From the cell containing the given text, extract its center point as (X, Y) coordinate. 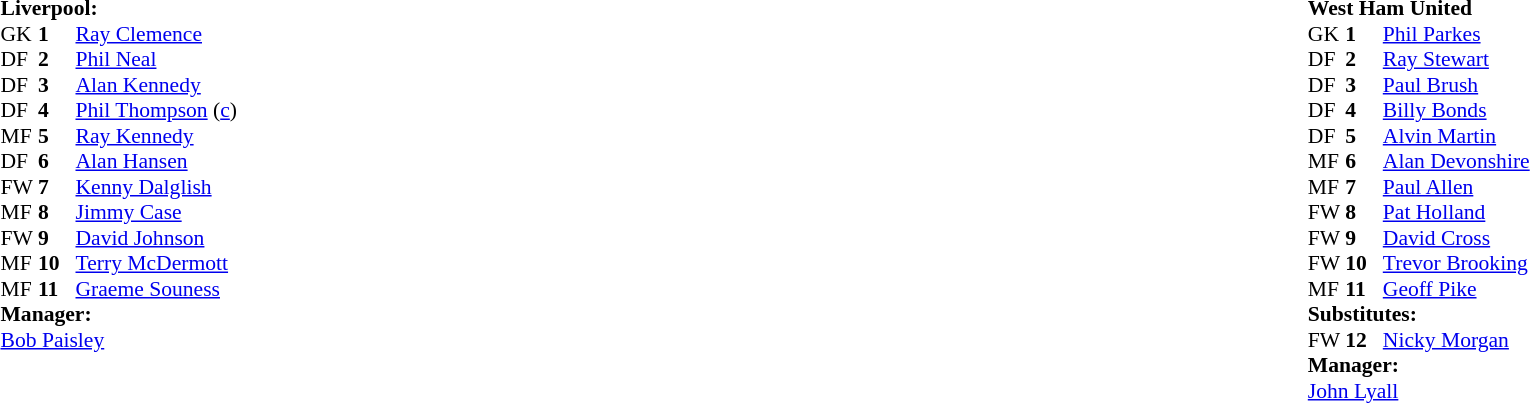
Paul Brush (1456, 85)
Ray Stewart (1456, 59)
Substitutes: (1419, 315)
Nicky Morgan (1456, 340)
Kenny Dalglish (157, 187)
Phil Thompson (c) (157, 111)
Alvin Martin (1456, 136)
Phil Parkes (1456, 34)
Paul Allen (1456, 187)
Bob Paisley (118, 340)
12 (1364, 340)
David Johnson (157, 238)
Phil Neal (157, 59)
Alan Devonshire (1456, 161)
Alan Hansen (157, 161)
Ray Kennedy (157, 136)
Graeme Souness (157, 289)
David Cross (1456, 238)
Billy Bonds (1456, 111)
Pat Holland (1456, 213)
Alan Kennedy (157, 85)
Geoff Pike (1456, 289)
Ray Clemence (157, 34)
Trevor Brooking (1456, 263)
Jimmy Case (157, 213)
Terry McDermott (157, 263)
